Extract the [x, y] coordinate from the center of the cell holding the provided text.  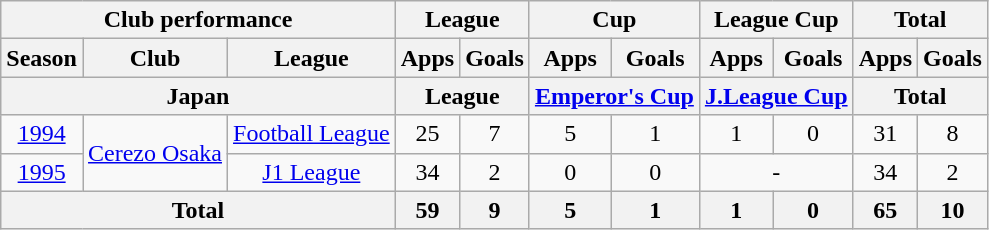
Club [154, 58]
25 [427, 134]
League Cup [776, 20]
7 [495, 134]
Cerezo Osaka [154, 153]
1995 [42, 172]
31 [885, 134]
8 [953, 134]
Football League [312, 134]
9 [495, 210]
J1 League [312, 172]
65 [885, 210]
Cup [614, 20]
Club performance [198, 20]
Japan [198, 96]
59 [427, 210]
Season [42, 58]
- [776, 172]
Emperor's Cup [614, 96]
1994 [42, 134]
J.League Cup [776, 96]
10 [953, 210]
